Output the (X, Y) coordinate of the center of the cell containing the given text.  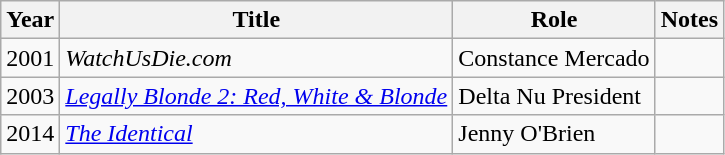
Legally Blonde 2: Red, White & Blonde (256, 96)
Role (554, 20)
WatchUsDie.com (256, 58)
Title (256, 20)
Jenny O'Brien (554, 134)
The Identical (256, 134)
Constance Mercado (554, 58)
2014 (30, 134)
2003 (30, 96)
Year (30, 20)
Delta Nu President (554, 96)
2001 (30, 58)
Notes (689, 20)
